Determine the [X, Y] coordinate at the center of the cell enclosing the given text.  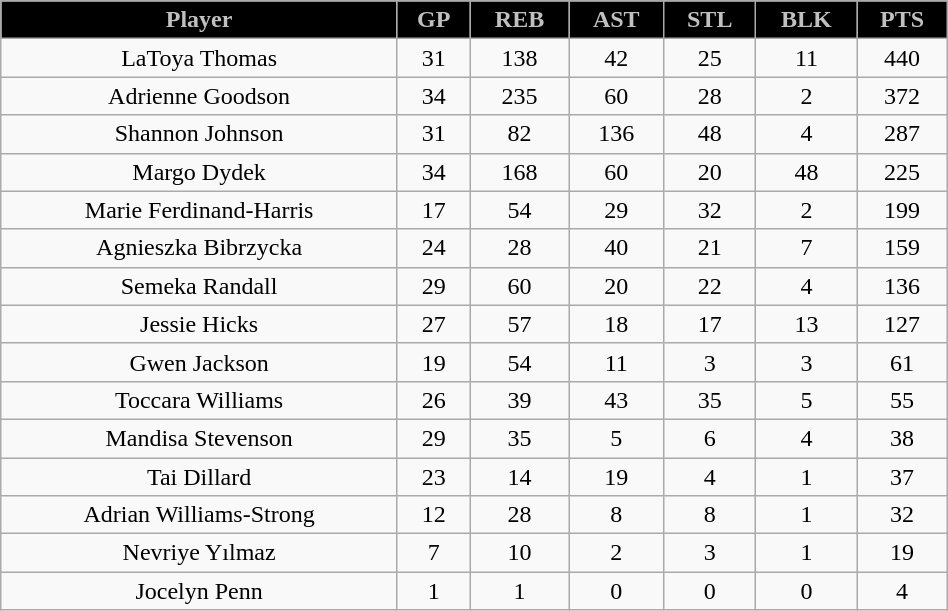
Semeka Randall [200, 286]
18 [616, 324]
Mandisa Stevenson [200, 438]
GP [434, 20]
13 [806, 324]
BLK [806, 20]
Toccara Williams [200, 400]
PTS [902, 20]
26 [434, 400]
Nevriye Yılmaz [200, 553]
LaToya Thomas [200, 58]
Tai Dillard [200, 477]
127 [902, 324]
199 [902, 210]
55 [902, 400]
440 [902, 58]
138 [520, 58]
287 [902, 134]
12 [434, 515]
43 [616, 400]
14 [520, 477]
Marie Ferdinand-Harris [200, 210]
225 [902, 172]
Gwen Jackson [200, 362]
Jessie Hicks [200, 324]
168 [520, 172]
22 [710, 286]
372 [902, 96]
10 [520, 553]
Shannon Johnson [200, 134]
42 [616, 58]
38 [902, 438]
82 [520, 134]
40 [616, 248]
159 [902, 248]
Agnieszka Bibrzycka [200, 248]
37 [902, 477]
Jocelyn Penn [200, 591]
23 [434, 477]
Adrian Williams-Strong [200, 515]
Adrienne Goodson [200, 96]
27 [434, 324]
24 [434, 248]
235 [520, 96]
6 [710, 438]
39 [520, 400]
AST [616, 20]
61 [902, 362]
REB [520, 20]
STL [710, 20]
Margo Dydek [200, 172]
Player [200, 20]
57 [520, 324]
21 [710, 248]
25 [710, 58]
